Return [X, Y] of the center of cell containing provided text 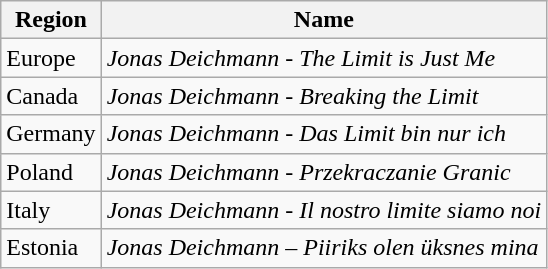
Region [51, 20]
Name [324, 20]
Jonas Deichmann - Breaking the Limit [324, 96]
Jonas Deichmann – Piiriks olen üksnes mina [324, 248]
Jonas Deichmann - Przekraczanie Granic [324, 172]
Poland [51, 172]
Canada [51, 96]
Europe [51, 58]
Jonas Deichmann - Das Limit bin nur ich [324, 134]
Jonas Deichmann - Il nostro limite siamo noi [324, 210]
Italy [51, 210]
Estonia [51, 248]
Jonas Deichmann - The Limit is Just Me [324, 58]
Germany [51, 134]
